Scan for the cell matching the given text and deliver its (X, Y) coordinate at center. 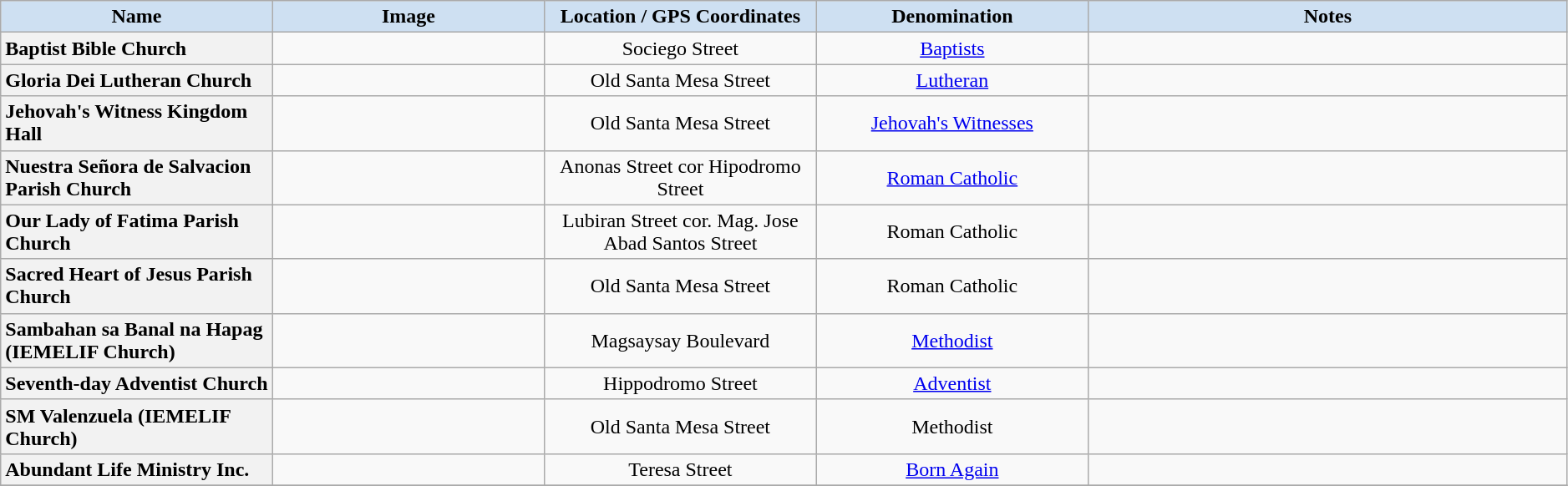
Born Again (952, 469)
Gloria Dei Lutheran Church (137, 80)
Sociego Street (680, 48)
Abundant Life Ministry Inc. (137, 469)
Our Lady of Fatima Parish Church (137, 232)
Baptist Bible Church (137, 48)
Location / GPS Coordinates (680, 17)
Seventh-day Adventist Church (137, 383)
SM Valenzuela (IEMELIF Church) (137, 426)
Denomination (952, 17)
Anonas Street cor Hipodromo Street (680, 177)
Sacred Heart of Jesus Parish Church (137, 286)
Name (137, 17)
Teresa Street (680, 469)
Notes (1328, 17)
Jehovah's Witness Kingdom Hall (137, 124)
Lutheran (952, 80)
Hippodromo Street (680, 383)
Magsaysay Boulevard (680, 341)
Jehovah's Witnesses (952, 124)
Adventist (952, 383)
Image (408, 17)
Lubiran Street cor. Mag. Jose Abad Santos Street (680, 232)
Sambahan sa Banal na Hapag (IEMELIF Church) (137, 341)
Baptists (952, 48)
Nuestra Señora de Salvacion Parish Church (137, 177)
